Identify which cell holds the provided text, then report its (X, Y) central coordinate. 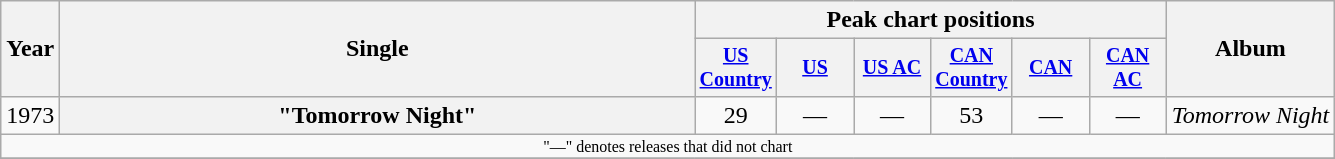
CAN AC (1128, 68)
US Country (736, 68)
US (816, 68)
1973 (30, 115)
53 (971, 115)
Single (378, 49)
"Tomorrow Night" (378, 115)
Peak chart positions (930, 20)
CAN Country (971, 68)
Album (1250, 49)
Year (30, 49)
CAN (1050, 68)
"—" denotes releases that did not chart (668, 146)
Tomorrow Night (1250, 115)
29 (736, 115)
US AC (892, 68)
